Pinpoint the cell where the given text exists, returning its (X, Y) midpoint coordinate. 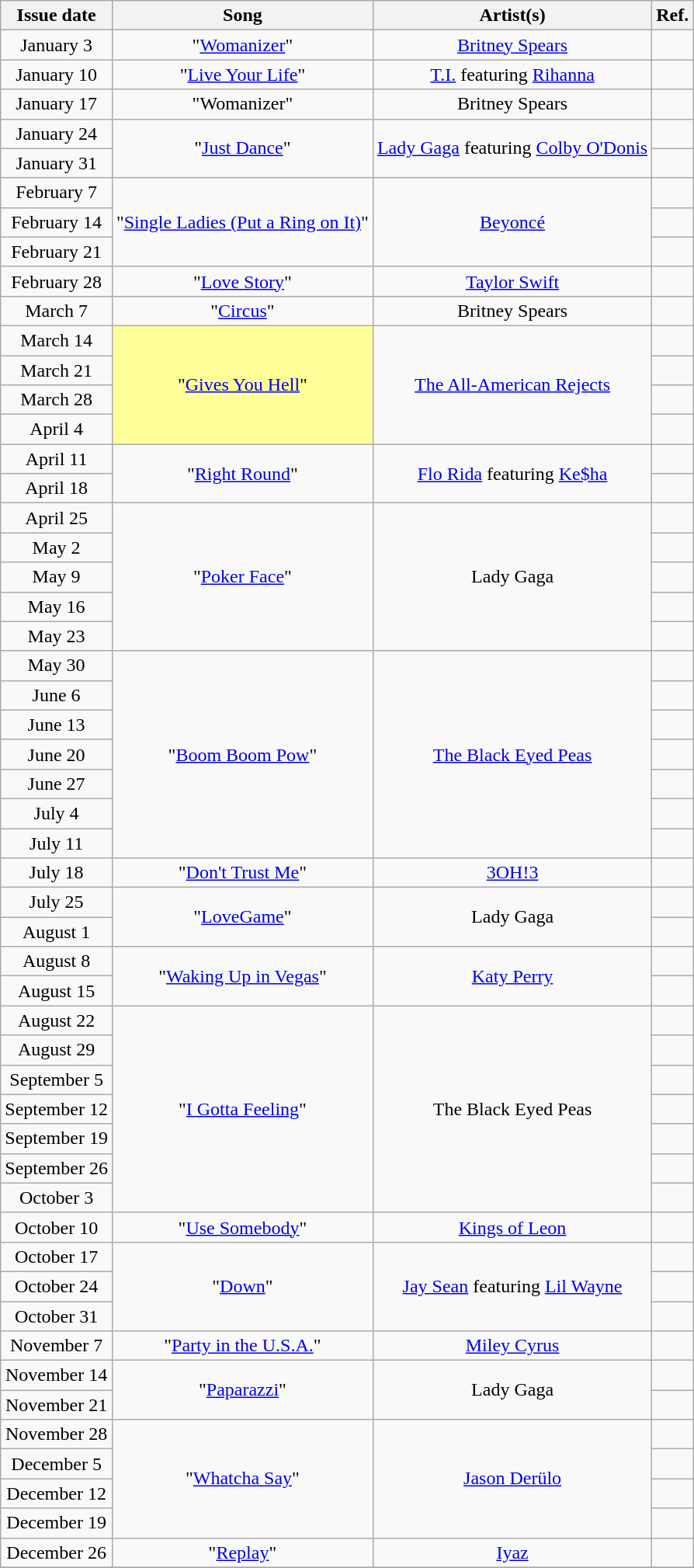
"Waking Up in Vegas" (242, 976)
"Just Dance" (242, 148)
December 12 (57, 1493)
November 28 (57, 1434)
Lady Gaga featuring Colby O'Donis (512, 148)
November 7 (57, 1346)
January 10 (57, 75)
February 21 (57, 252)
"Use Somebody" (242, 1227)
Kings of Leon (512, 1227)
"Whatcha Say" (242, 1479)
"Party in the U.S.A." (242, 1346)
August 1 (57, 932)
April 4 (57, 429)
T.I. featuring Rihanna (512, 75)
Jay Sean featuring Lil Wayne (512, 1286)
August 8 (57, 961)
September 12 (57, 1109)
Miley Cyrus (512, 1346)
July 4 (57, 813)
"LoveGame" (242, 917)
"I Gotta Feeling" (242, 1109)
May 9 (57, 577)
April 18 (57, 488)
February 7 (57, 193)
Artist(s) (512, 16)
"Circus" (242, 311)
July 18 (57, 873)
March 7 (57, 311)
"Boom Boom Pow" (242, 754)
May 23 (57, 636)
December 26 (57, 1552)
January 3 (57, 45)
Beyoncé (512, 222)
"Replay" (242, 1552)
October 3 (57, 1198)
April 11 (57, 459)
"Single Ladies (Put a Ring on It)" (242, 222)
August 15 (57, 991)
June 20 (57, 754)
November 14 (57, 1375)
October 31 (57, 1316)
"Love Story" (242, 281)
October 24 (57, 1286)
Issue date (57, 16)
May 16 (57, 607)
February 14 (57, 222)
Ref. (672, 16)
The All-American Rejects (512, 384)
January 17 (57, 104)
February 28 (57, 281)
"Don't Trust Me" (242, 873)
July 25 (57, 902)
Song (242, 16)
July 11 (57, 843)
Jason Derülo (512, 1479)
December 5 (57, 1464)
Taylor Swift (512, 281)
June 6 (57, 695)
November 21 (57, 1405)
August 22 (57, 1020)
March 14 (57, 340)
March 21 (57, 370)
"Right Round" (242, 474)
September 26 (57, 1168)
January 24 (57, 134)
June 27 (57, 784)
Katy Perry (512, 976)
April 25 (57, 518)
Flo Rida featuring Ke$ha (512, 474)
"Poker Face" (242, 577)
October 17 (57, 1257)
August 29 (57, 1050)
May 2 (57, 548)
December 19 (57, 1523)
May 30 (57, 666)
September 5 (57, 1080)
"Live Your Life" (242, 75)
June 13 (57, 725)
Iyaz (512, 1552)
March 28 (57, 400)
"Down" (242, 1286)
September 19 (57, 1139)
October 10 (57, 1227)
"Paparazzi" (242, 1390)
3OH!3 (512, 873)
"Gives You Hell" (242, 384)
January 31 (57, 163)
